Extract the (x, y) coordinate from the center of the cell holding the provided text.  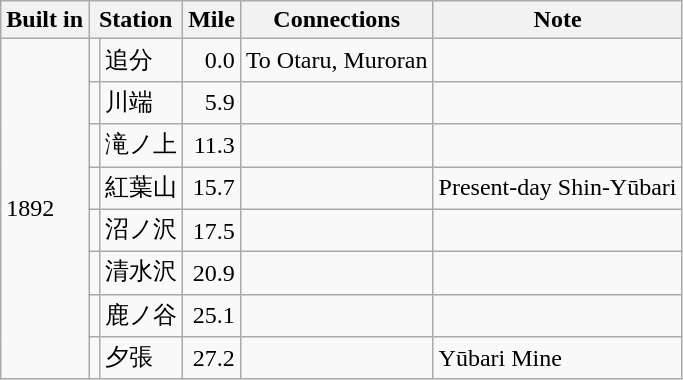
Mile (212, 20)
Present-day Shin-Yūbari (558, 188)
17.5 (212, 230)
川端 (142, 102)
紅葉山 (142, 188)
Note (558, 20)
15.7 (212, 188)
Yūbari Mine (558, 358)
沼ノ沢 (142, 230)
清水沢 (142, 274)
To Otaru, Muroran (336, 60)
Built in (45, 20)
11.3 (212, 146)
5.9 (212, 102)
滝ノ上 (142, 146)
追分 (142, 60)
1892 (45, 209)
0.0 (212, 60)
20.9 (212, 274)
鹿ノ谷 (142, 316)
夕張 (142, 358)
25.1 (212, 316)
Station (136, 20)
Connections (336, 20)
27.2 (212, 358)
